Search for the cell housing the specified text and yield its (x, y) center coordinate. 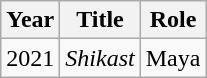
Role (173, 20)
Year (30, 20)
2021 (30, 58)
Shikast (100, 58)
Maya (173, 58)
Title (100, 20)
